Find where the given text appears and provide that cell's center as (X, Y) coordinate. 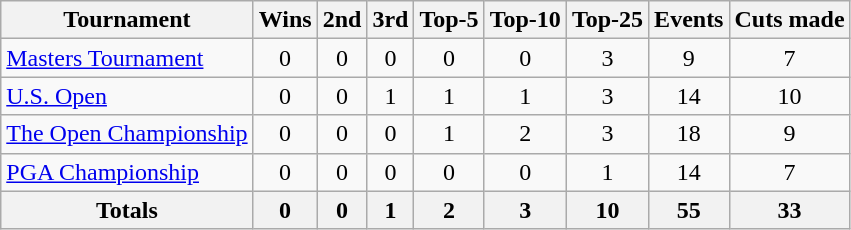
The Open Championship (127, 134)
Totals (127, 210)
Top-10 (525, 20)
Top-5 (449, 20)
Tournament (127, 20)
Wins (285, 20)
33 (790, 210)
U.S. Open (127, 96)
18 (689, 134)
Top-25 (607, 20)
Masters Tournament (127, 58)
55 (689, 210)
Cuts made (790, 20)
2nd (342, 20)
Events (689, 20)
PGA Championship (127, 172)
3rd (390, 20)
